For the text-containing cell, return its midpoint in [X, Y] coordinate format. 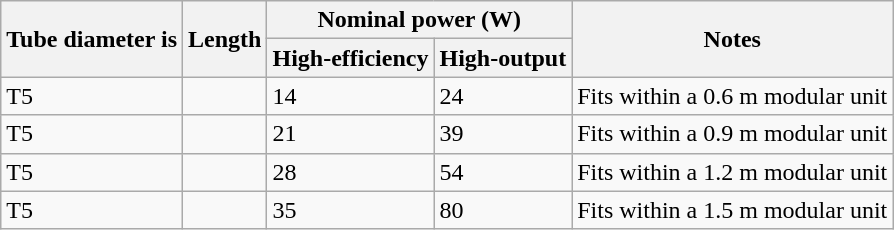
39 [503, 134]
Fits within a 0.6 m modular unit [732, 96]
35 [350, 210]
28 [350, 172]
24 [503, 96]
80 [503, 210]
Fits within a 1.2 m modular unit [732, 172]
Length [225, 39]
Tube diameter is [92, 39]
High-output [503, 58]
21 [350, 134]
Notes [732, 39]
54 [503, 172]
14 [350, 96]
Fits within a 1.5 m modular unit [732, 210]
Fits within a 0.9 m modular unit [732, 134]
High-efficiency [350, 58]
Nominal power (W) [420, 20]
